From the cell containing the given text, extract its center point as (x, y) coordinate. 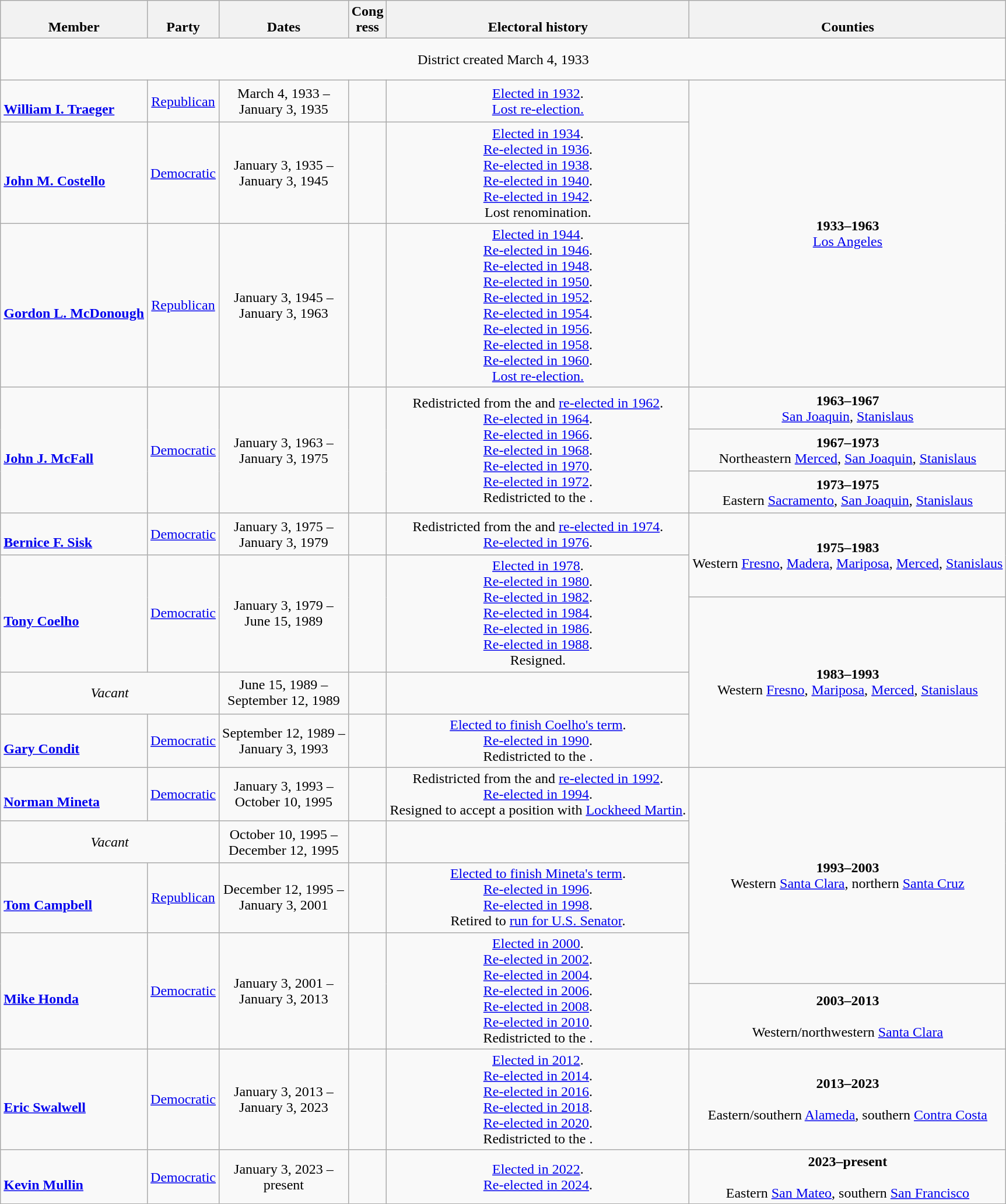
January 3, 1993 –October 10, 1995 (284, 794)
1975–1983Western Fresno, Madera, Mariposa, Merced, Stanislaus (848, 555)
1983–1993Western Fresno, Mariposa, Merced, Stanislaus (848, 682)
Party (183, 20)
Elected in 1978.Re-elected in 1980.Re-elected in 1982.Re-elected in 1984.Re-elected in 1986.Re-elected in 1988.Resigned. (538, 613)
Elected to finish Mineta's term.Re-elected in 1996.Re-elected in 1998.Retired to run for U.S. Senator. (538, 898)
January 3, 1945 –January 3, 1963 (284, 306)
William I. Traeger (74, 101)
June 15, 1989 –September 12, 1989 (284, 693)
March 4, 1933 –January 3, 1935 (284, 101)
Gordon L. McDonough (74, 306)
Tony Coelho (74, 613)
Gary Condit (74, 740)
1963–1967San Joaquin, Stanislaus (848, 408)
1993–2003Western Santa Clara, northern Santa Cruz (848, 876)
Counties (848, 20)
Tom Campbell (74, 898)
January 3, 1935 –January 3, 1945 (284, 173)
January 3, 1963 –January 3, 1975 (284, 450)
John J. McFall (74, 450)
2023–presentEastern San Mateo, southern San Francisco (848, 1177)
1973–1975Eastern Sacramento, San Joaquin, Stanislaus (848, 492)
Mike Honda (74, 991)
Elected to finish Coelho's term.Re-elected in 1990.Redistricted to the . (538, 740)
1967–1973Northeastern Merced, San Joaquin, Stanislaus (848, 450)
Kevin Mullin (74, 1177)
District created March 4, 1933 (503, 59)
Congress (367, 20)
Bernice F. Sisk (74, 534)
October 10, 1995 –December 12, 1995 (284, 842)
Elected in 2012.Re-elected in 2014.Re-elected in 2016.Re-elected in 2018.Re-elected in 2020.Redistricted to the . (538, 1100)
September 12, 1989 –January 3, 1993 (284, 740)
Redistricted from the and re-elected in 1992.Re-elected in 1994.Resigned to accept a position with Lockheed Martin. (538, 794)
January 3, 2001 –January 3, 2013 (284, 991)
Elected in 2000.Re-elected in 2002.Re-elected in 2004.Re-elected in 2006.Re-elected in 2008.Re-elected in 2010.Redistricted to the . (538, 991)
2013–2023Eastern/southern Alameda, southern Contra Costa (848, 1100)
John M. Costello (74, 173)
Electoral history (538, 20)
Eric Swalwell (74, 1100)
Member (74, 20)
Dates (284, 20)
Elected in 1934.Re-elected in 1936.Re-elected in 1938.Re-elected in 1940.Re-elected in 1942.Lost renomination. (538, 173)
Redistricted from the and re-elected in 1974.Re-elected in 1976. (538, 534)
January 3, 1979 –June 15, 1989 (284, 613)
2003–2013Western/northwestern Santa Clara (848, 1016)
Norman Mineta (74, 794)
Elected in 1932.Lost re-election. (538, 101)
Elected in 2022.Re-elected in 2024. (538, 1177)
January 3, 1975 –January 3, 1979 (284, 534)
1933–1963Los Angeles (848, 234)
January 3, 2023 –present (284, 1177)
January 3, 2013 –January 3, 2023 (284, 1100)
December 12, 1995 –January 3, 2001 (284, 898)
